Output the [X, Y] coordinate of the center of the cell containing the given text.  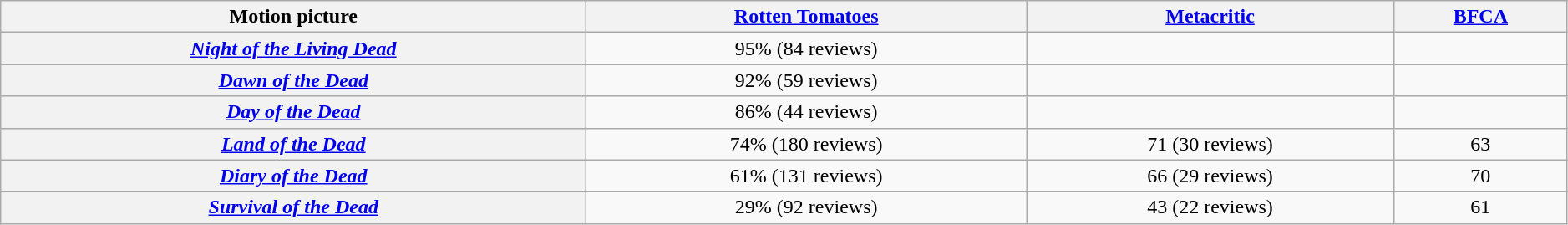
63 [1480, 144]
43 (22 reviews) [1210, 207]
61% (131 reviews) [807, 176]
71 (30 reviews) [1210, 144]
74% (180 reviews) [807, 144]
Land of the Dead [294, 144]
Survival of the Dead [294, 207]
Day of the Dead [294, 112]
61 [1480, 207]
Night of the Living Dead [294, 49]
66 (29 reviews) [1210, 176]
Motion picture [294, 17]
86% (44 reviews) [807, 112]
Diary of the Dead [294, 176]
Dawn of the Dead [294, 80]
70 [1480, 176]
Rotten Tomatoes [807, 17]
BFCA [1480, 17]
92% (59 reviews) [807, 80]
29% (92 reviews) [807, 207]
Metacritic [1210, 17]
95% (84 reviews) [807, 49]
